Identify which cell holds the provided text, then report its (X, Y) central coordinate. 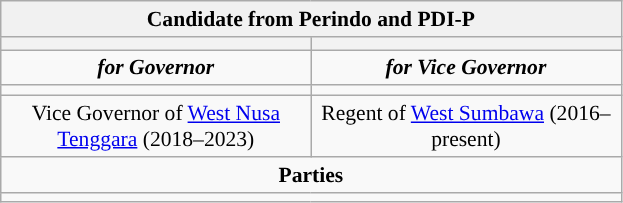
for Governor (156, 68)
for Vice Governor (466, 68)
Vice Governor of West Nusa Tenggara (2018–2023) (156, 126)
Regent of West Sumbawa (2016–present) (466, 126)
Parties (311, 175)
Candidate from Perindo and PDI-P (311, 19)
